Return the (X, Y) coordinate for the center point of the cell that contains the specified text.  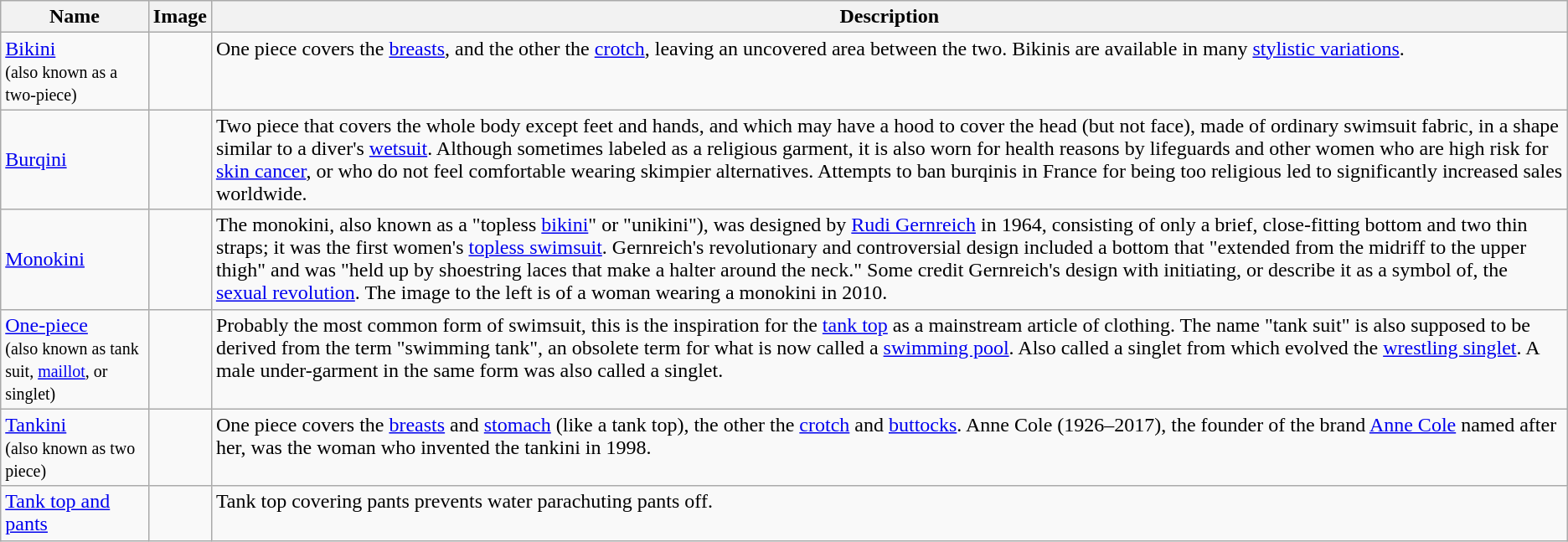
Description (890, 17)
One-piece(also known as tank suit, maillot, or singlet) (75, 359)
Bikini(also known as a two-piece) (75, 71)
Tank top covering pants prevents water parachuting pants off. (890, 513)
Tank top and pants (75, 513)
Image (179, 17)
Tankini(also known as two piece) (75, 447)
Burqini (75, 159)
Monokini (75, 260)
Name (75, 17)
